Determine the [X, Y] coordinate at the center of the cell enclosing the given text.  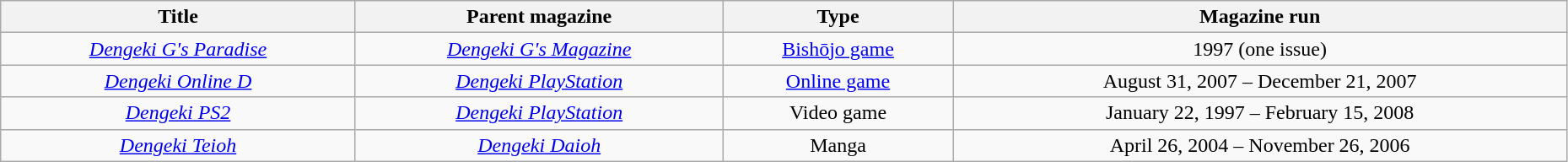
January 22, 1997 – February 15, 2008 [1260, 113]
Magazine run [1260, 17]
Dengeki Daioh [539, 145]
Bishōjo game [838, 49]
Video game [838, 113]
1997 (one issue) [1260, 49]
Type [838, 17]
Dengeki Online D [179, 81]
Title [179, 17]
Dengeki PS2 [179, 113]
Manga [838, 145]
Online game [838, 81]
Dengeki G's Paradise [179, 49]
Dengeki G's Magazine [539, 49]
August 31, 2007 – December 21, 2007 [1260, 81]
Parent magazine [539, 17]
April 26, 2004 – November 26, 2006 [1260, 145]
Dengeki Teioh [179, 145]
